Return the (x, y) coordinate for the center point of the cell that contains the specified text.  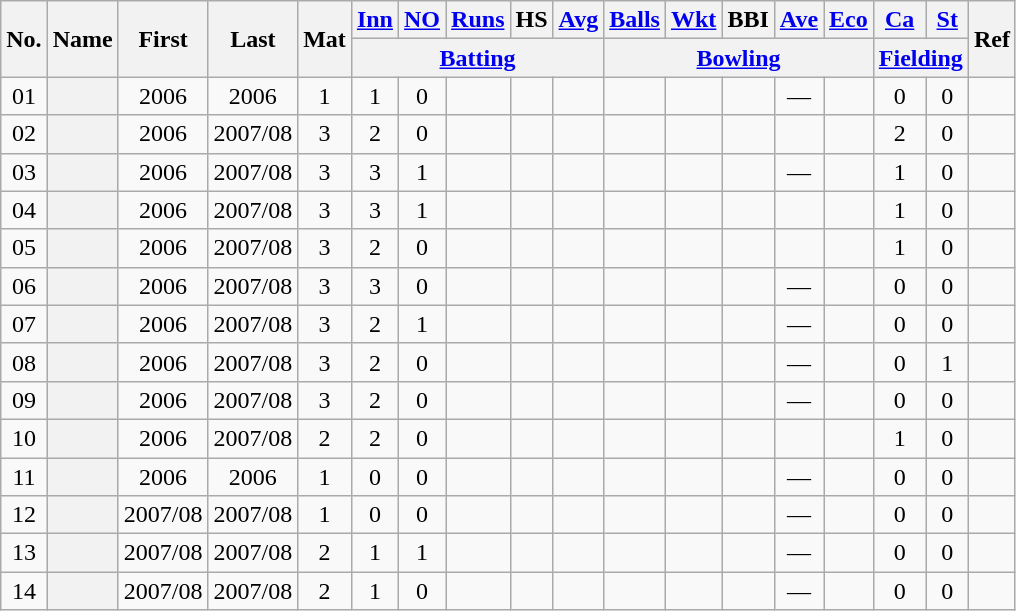
BBI (748, 20)
13 (24, 553)
Ave (798, 20)
Last (253, 39)
05 (24, 248)
Balls (635, 20)
06 (24, 286)
No. (24, 39)
St (947, 20)
First (163, 39)
Wkt (693, 20)
Batting (477, 58)
14 (24, 591)
02 (24, 134)
Name (82, 39)
Runs (478, 20)
Mat (325, 39)
01 (24, 96)
12 (24, 515)
04 (24, 210)
07 (24, 324)
11 (24, 477)
Avg (578, 20)
Fielding (920, 58)
10 (24, 438)
Ref (992, 39)
08 (24, 362)
Eco (849, 20)
HS (532, 20)
Inn (374, 20)
NO (422, 20)
09 (24, 400)
03 (24, 172)
Bowling (739, 58)
Ca (900, 20)
